Identify which cell holds the provided text, then report its [X, Y] central coordinate. 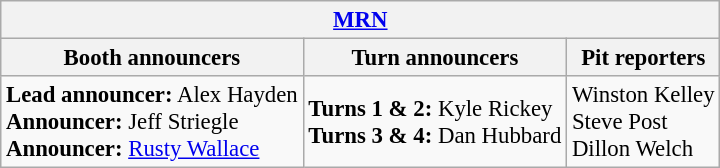
Turn announcers [435, 58]
Turns 1 & 2: Kyle RickeyTurns 3 & 4: Dan Hubbard [435, 122]
Pit reporters [644, 58]
Winston KelleySteve PostDillon Welch [644, 122]
MRN [360, 20]
Booth announcers [152, 58]
Lead announcer: Alex HaydenAnnouncer: Jeff StriegleAnnouncer: Rusty Wallace [152, 122]
